Provide the (X, Y) coordinate of the cell's center where the given text is located.  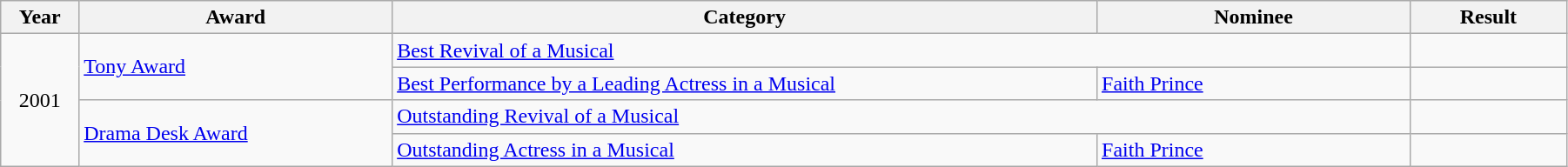
Best Revival of a Musical (901, 50)
2001 (40, 100)
Result (1488, 17)
Year (40, 17)
Drama Desk Award (236, 133)
Category (745, 17)
Award (236, 17)
Nominee (1254, 17)
Outstanding Revival of a Musical (901, 117)
Best Performance by a Leading Actress in a Musical (745, 83)
Tony Award (236, 67)
Outstanding Actress in a Musical (745, 150)
